Return the [x, y] coordinate for the center point of the cell that contains the specified text.  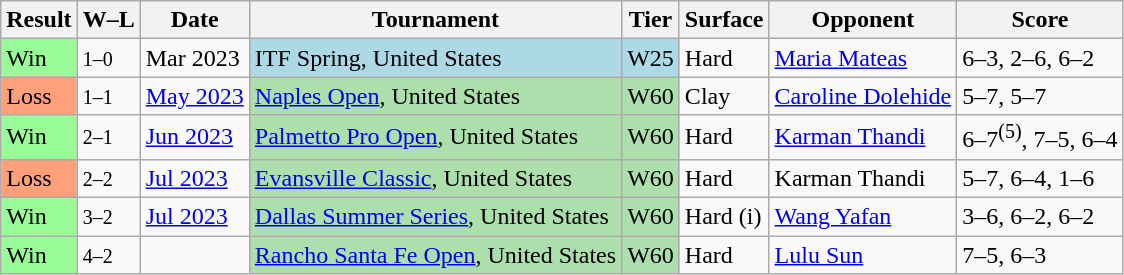
5–7, 5–7 [1040, 96]
4–2 [108, 255]
7–5, 6–3 [1040, 255]
1–1 [108, 96]
Evansville Classic, United States [435, 178]
Lulu Sun [863, 255]
Hard (i) [724, 217]
ITF Spring, United States [435, 58]
Date [194, 20]
3–2 [108, 217]
6–3, 2–6, 6–2 [1040, 58]
Maria Mateas [863, 58]
Result [39, 20]
May 2023 [194, 96]
Mar 2023 [194, 58]
W25 [651, 58]
Dallas Summer Series, United States [435, 217]
Jun 2023 [194, 138]
3–6, 6–2, 6–2 [1040, 217]
Clay [724, 96]
Tournament [435, 20]
Caroline Dolehide [863, 96]
6–7(5), 7–5, 6–4 [1040, 138]
Tier [651, 20]
1–0 [108, 58]
Palmetto Pro Open, United States [435, 138]
Opponent [863, 20]
2–1 [108, 138]
Surface [724, 20]
Naples Open, United States [435, 96]
5–7, 6–4, 1–6 [1040, 178]
Score [1040, 20]
W–L [108, 20]
2–2 [108, 178]
Wang Yafan [863, 217]
Rancho Santa Fe Open, United States [435, 255]
